Capture the cell that displays the provided text and extract its [X, Y] central coordinate. 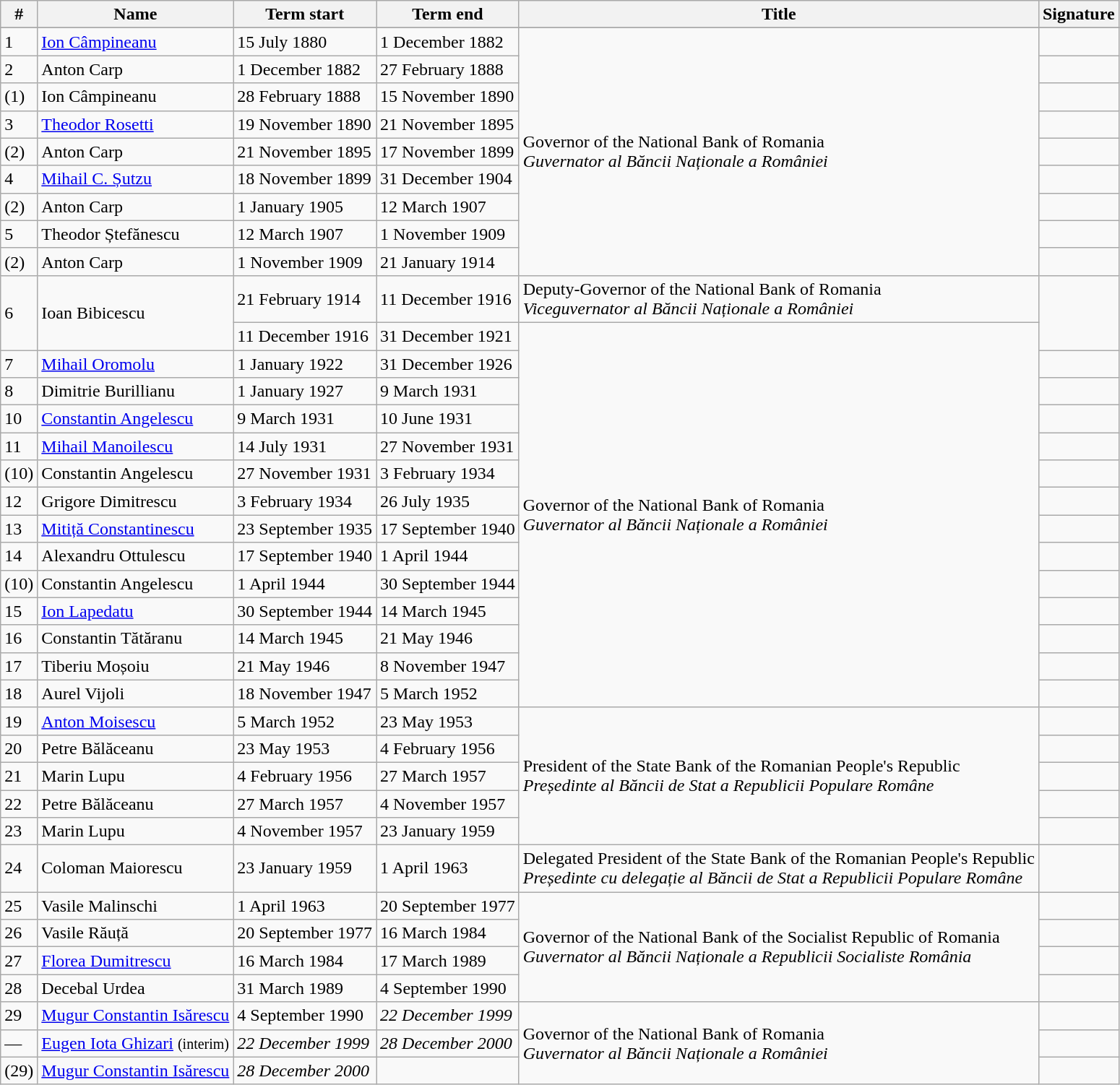
5 [19, 234]
1 January 1922 [305, 363]
1 January 1905 [305, 207]
Deputy-Governor of the National Bank of RomaniaViceguvernator al Băncii Naționale a României [779, 299]
Term start [305, 14]
26 [19, 933]
Eugen Iota Ghizari (interim) [136, 1043]
Name [136, 14]
7 [19, 363]
Mitiță Constantinescu [136, 529]
Mihail Manoilescu [136, 446]
28 [19, 988]
31 December 1926 [448, 363]
Vasile Răuță [136, 933]
1 January 1927 [305, 392]
23 September 1935 [305, 529]
Governor of the National Bank of the Socialist Republic of RomaniaGuvernator al Băncii Naționale a Republicii Socialiste România [779, 947]
17 November 1899 [448, 152]
8 [19, 392]
Mihail Oromolu [136, 363]
# [19, 14]
6 [19, 312]
Term end [448, 14]
21 [19, 776]
Aurel Vijoli [136, 693]
President of the State Bank of the Romanian People's RepublicPreședinte al Băncii de Stat a Republicii Populare Române [779, 776]
Signature [1078, 14]
Vasile Malinschi [136, 906]
Grigore Dimitrescu [136, 501]
Coloman Maiorescu [136, 868]
1 [19, 42]
Florea Dumitrescu [136, 961]
Tiberiu Moșoiu [136, 666]
17 March 1989 [448, 961]
2 [19, 69]
22 [19, 804]
Alexandru Ottulescu [136, 556]
Decebal Urdea [136, 988]
18 [19, 693]
25 [19, 906]
29 [19, 1016]
— [19, 1043]
(1) [19, 97]
Dimitrie Burillianu [136, 392]
15 [19, 611]
31 March 1989 [305, 988]
Constantin Tătăranu [136, 639]
31 December 1904 [448, 179]
Theodor Rosetti [136, 124]
26 July 1935 [448, 501]
16 [19, 639]
8 November 1947 [448, 666]
Ion Lapedatu [136, 611]
18 November 1899 [305, 179]
4 [19, 179]
19 [19, 721]
11 [19, 446]
27 [19, 961]
Title [779, 14]
21 February 1914 [305, 299]
27 February 1888 [448, 69]
18 November 1947 [305, 693]
13 [19, 529]
3 [19, 124]
Anton Moisescu [136, 721]
14 [19, 556]
28 February 1888 [305, 97]
Ioan Bibicescu [136, 312]
15 July 1880 [305, 42]
Theodor Ștefănescu [136, 234]
10 [19, 419]
Delegated President of the State Bank of the Romanian People's RepublicPreședinte cu delegație al Băncii de Stat a Republicii Populare Române [779, 868]
(29) [19, 1071]
14 July 1931 [305, 446]
23 [19, 831]
12 [19, 501]
31 December 1921 [448, 336]
10 June 1931 [448, 419]
20 [19, 748]
24 [19, 868]
17 [19, 666]
Mihail C. Șutzu [136, 179]
19 November 1890 [305, 124]
21 January 1914 [448, 261]
15 November 1890 [448, 97]
